Scan for the cell matching the given text and deliver its (x, y) coordinate at center. 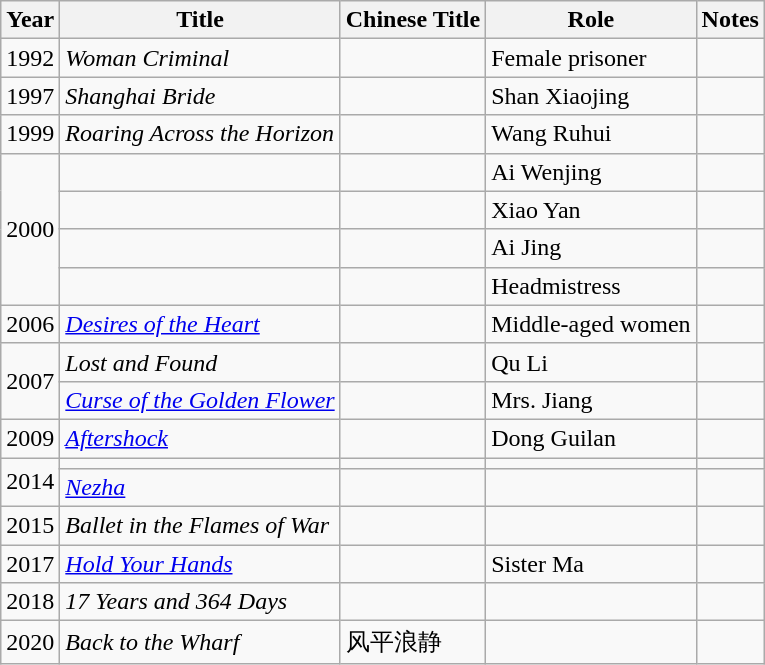
Notes (730, 20)
Shanghai Bride (200, 96)
2009 (30, 438)
Female prisoner (591, 58)
Sister Ma (591, 564)
Middle-aged women (591, 324)
2007 (30, 381)
1997 (30, 96)
Back to the Wharf (200, 642)
Ai Jing (591, 248)
1992 (30, 58)
Headmistress (591, 286)
Shan Xiaojing (591, 96)
2000 (30, 229)
Lost and Found (200, 362)
2020 (30, 642)
2018 (30, 602)
2006 (30, 324)
Wang Ruhui (591, 134)
Ai Wenjing (591, 172)
Ballet in the Flames of War (200, 526)
2017 (30, 564)
Dong Guilan (591, 438)
Xiao Yan (591, 210)
Qu Li (591, 362)
Year (30, 20)
Role (591, 20)
2014 (30, 482)
Curse of the Golden Flower (200, 400)
Chinese Title (413, 20)
Title (200, 20)
2015 (30, 526)
风平浪静 (413, 642)
Hold Your Hands (200, 564)
17 Years and 364 Days (200, 602)
Desires of the Heart (200, 324)
Mrs. Jiang (591, 400)
Nezha (200, 488)
Aftershock (200, 438)
Woman Criminal (200, 58)
Roaring Across the Horizon (200, 134)
1999 (30, 134)
